From the cell containing the given text, extract its center point as (X, Y) coordinate. 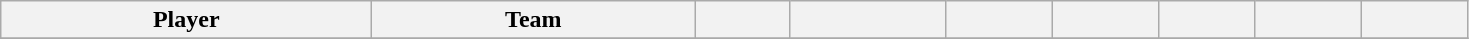
Team (534, 20)
Player (186, 20)
